For the text-containing cell, return its midpoint in [X, Y] coordinate format. 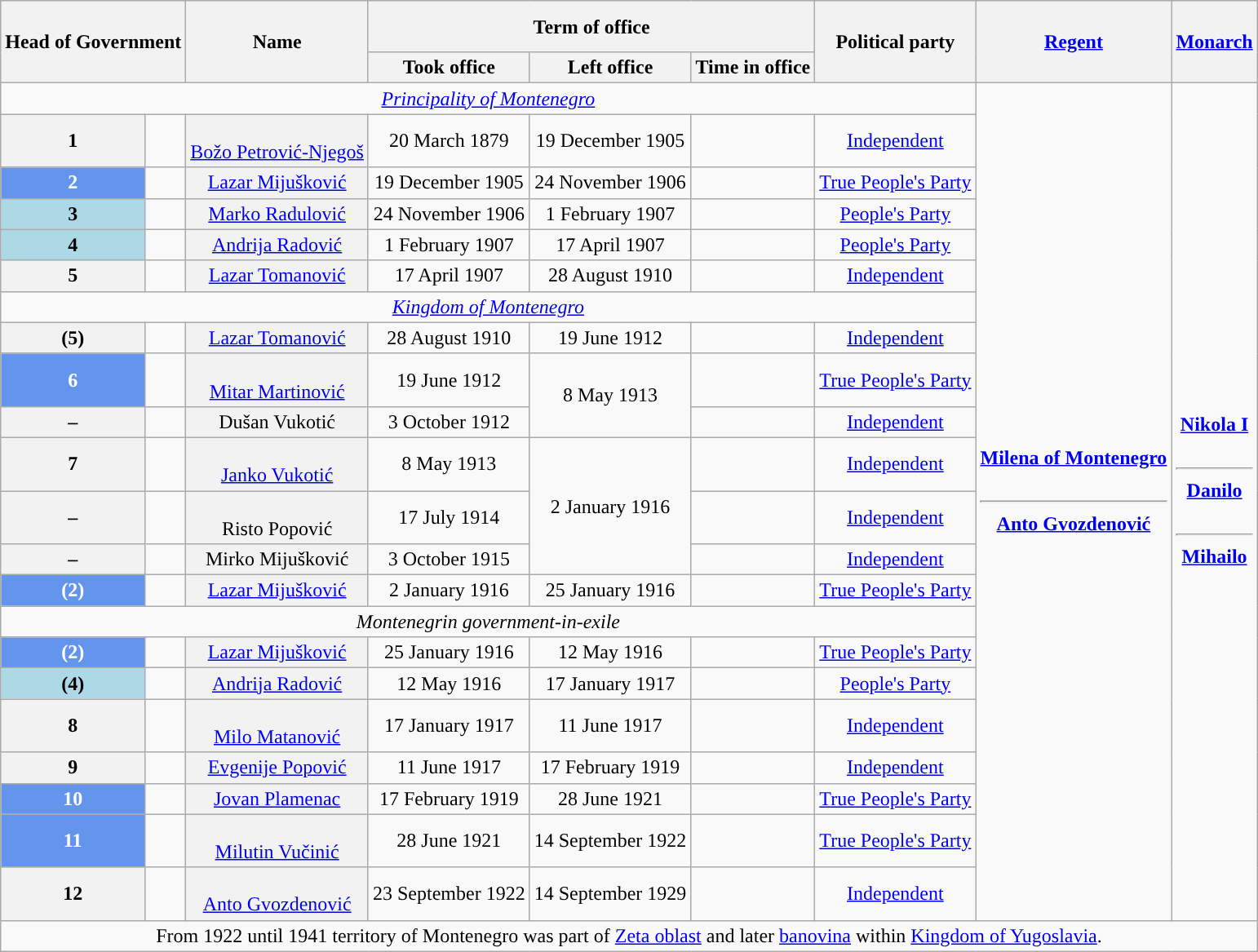
(4) [73, 684]
1 [73, 140]
Anto Gvozdenović [277, 894]
14 September 1922 [610, 840]
Regent [1074, 42]
4 [73, 245]
Milena of Montenegro Anto Gvozdenović [1074, 502]
Political party [896, 42]
9 [73, 768]
Head of Government [93, 42]
Janko Vukotić [277, 463]
Evgenije Popović [277, 768]
Monarch [1214, 42]
Nikola I Danilo Mihailo [1214, 502]
Risto Popović [277, 517]
Mitar Martinović [277, 380]
(5) [73, 338]
3 October 1915 [449, 560]
6 [73, 380]
Kingdom of Montenegro [488, 307]
Dušan Vukotić [277, 422]
Božo Petrović-Njegoš [277, 140]
10 [73, 799]
Took office [449, 68]
20 March 1879 [449, 140]
Marko Radulović [277, 214]
2 [73, 183]
Left office [610, 68]
3 October 1912 [449, 422]
Milo Matanović [277, 726]
3 [73, 214]
7 [73, 463]
17 July 1914 [449, 517]
Time in office [753, 68]
Milutin Vučinić [277, 840]
23 September 1922 [449, 894]
11 [73, 840]
5 [73, 276]
8 [73, 726]
Montenegrin government-in-exile [488, 622]
Jovan Plamenac [277, 799]
14 September 1929 [610, 894]
Term of office [591, 26]
Mirko Mijušković [277, 560]
12 [73, 894]
Principality of Montenegro [488, 99]
From 1922 until 1941 territory of Montenegro was part of Zeta oblast and later banovina within Kingdom of Yugoslavia. [629, 936]
Name [277, 42]
